Search for the cell housing the specified text and yield its (X, Y) center coordinate. 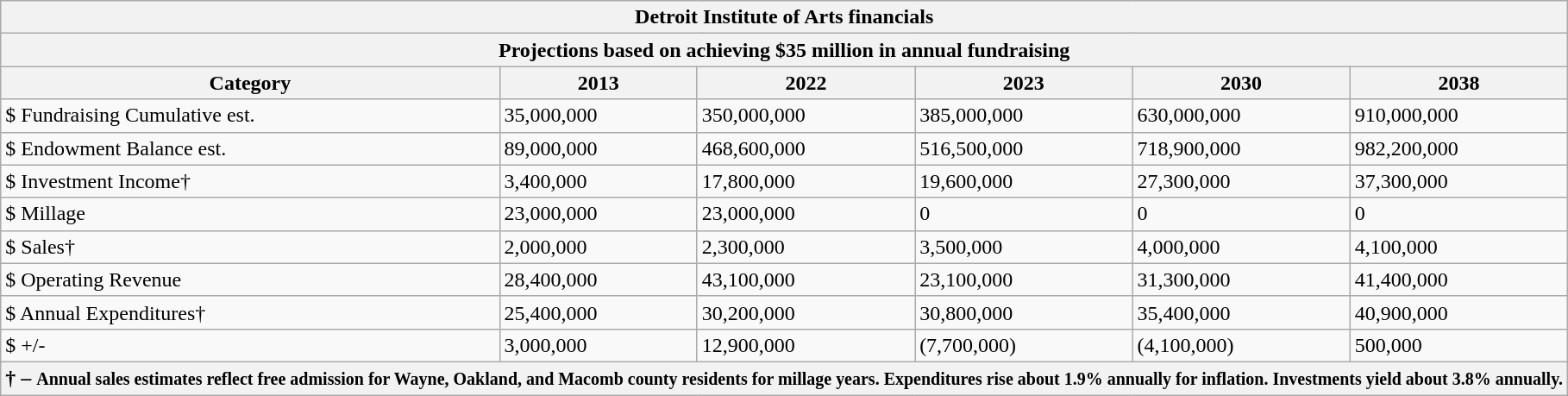
25,400,000 (599, 312)
(7,700,000) (1024, 345)
468,600,000 (806, 148)
3,000,000 (599, 345)
3,400,000 (599, 181)
Detroit Institute of Arts financials (785, 17)
28,400,000 (599, 280)
3,500,000 (1024, 247)
19,600,000 (1024, 181)
$ Fundraising Cumulative est. (250, 116)
$ Investment Income† (250, 181)
Category (250, 83)
23,100,000 (1024, 280)
516,500,000 (1024, 148)
35,400,000 (1241, 312)
2038 (1458, 83)
41,400,000 (1458, 280)
2,300,000 (806, 247)
630,000,000 (1241, 116)
17,800,000 (806, 181)
$ Sales† (250, 247)
43,100,000 (806, 280)
2023 (1024, 83)
982,200,000 (1458, 148)
35,000,000 (599, 116)
31,300,000 (1241, 280)
4,000,000 (1241, 247)
2013 (599, 83)
4,100,000 (1458, 247)
2030 (1241, 83)
$ Annual Expenditures† (250, 312)
30,800,000 (1024, 312)
718,900,000 (1241, 148)
910,000,000 (1458, 116)
12,900,000 (806, 345)
Projections based on achieving $35 million in annual fundraising (785, 50)
37,300,000 (1458, 181)
385,000,000 (1024, 116)
$ Operating Revenue (250, 280)
$ Millage (250, 214)
40,900,000 (1458, 312)
350,000,000 (806, 116)
$ +/- (250, 345)
$ Endowment Balance est. (250, 148)
27,300,000 (1241, 181)
89,000,000 (599, 148)
2,000,000 (599, 247)
(4,100,000) (1241, 345)
30,200,000 (806, 312)
2022 (806, 83)
500,000 (1458, 345)
